Provide the [X, Y] coordinate of the cell's center where the given text is located.  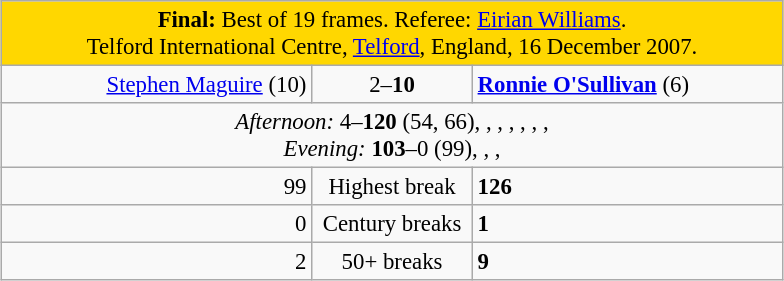
Ronnie O'Sullivan (6) [628, 85]
Highest break [392, 187]
2 [156, 262]
126 [628, 187]
0 [156, 224]
99 [156, 187]
Stephen Maguire (10) [156, 85]
9 [628, 262]
Century breaks [392, 224]
1 [628, 224]
2–10 [392, 85]
Afternoon: 4–120 (54, 66), , , , , , , Evening: 103–0 (99), , , [392, 136]
50+ breaks [392, 262]
Final: Best of 19 frames. Referee: Eirian Williams.Telford International Centre, Telford, England, 16 December 2007. [392, 34]
